For the text-containing cell, return its midpoint in [x, y] coordinate format. 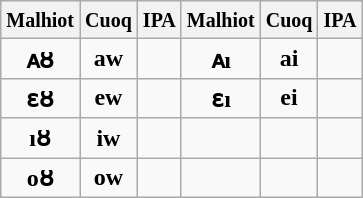
ᴀȣ [40, 59]
ei [289, 98]
ow [109, 178]
iw [109, 138]
ıȣ [40, 138]
oȣ [40, 178]
ɛı [220, 98]
aw [109, 59]
ᴀı [220, 59]
ew [109, 98]
ɛȣ [40, 98]
ai [289, 59]
